Scan for the cell matching the given text and deliver its (X, Y) coordinate at center. 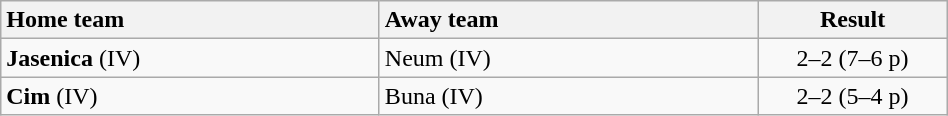
Buna (IV) (568, 96)
Neum (IV) (568, 58)
Jasenica (IV) (190, 58)
2–2 (7–6 p) (852, 58)
Result (852, 20)
Cim (IV) (190, 96)
2–2 (5–4 p) (852, 96)
Home team (190, 20)
Away team (568, 20)
